Provide the (x, y) coordinate of the cell's center where the given text is located.  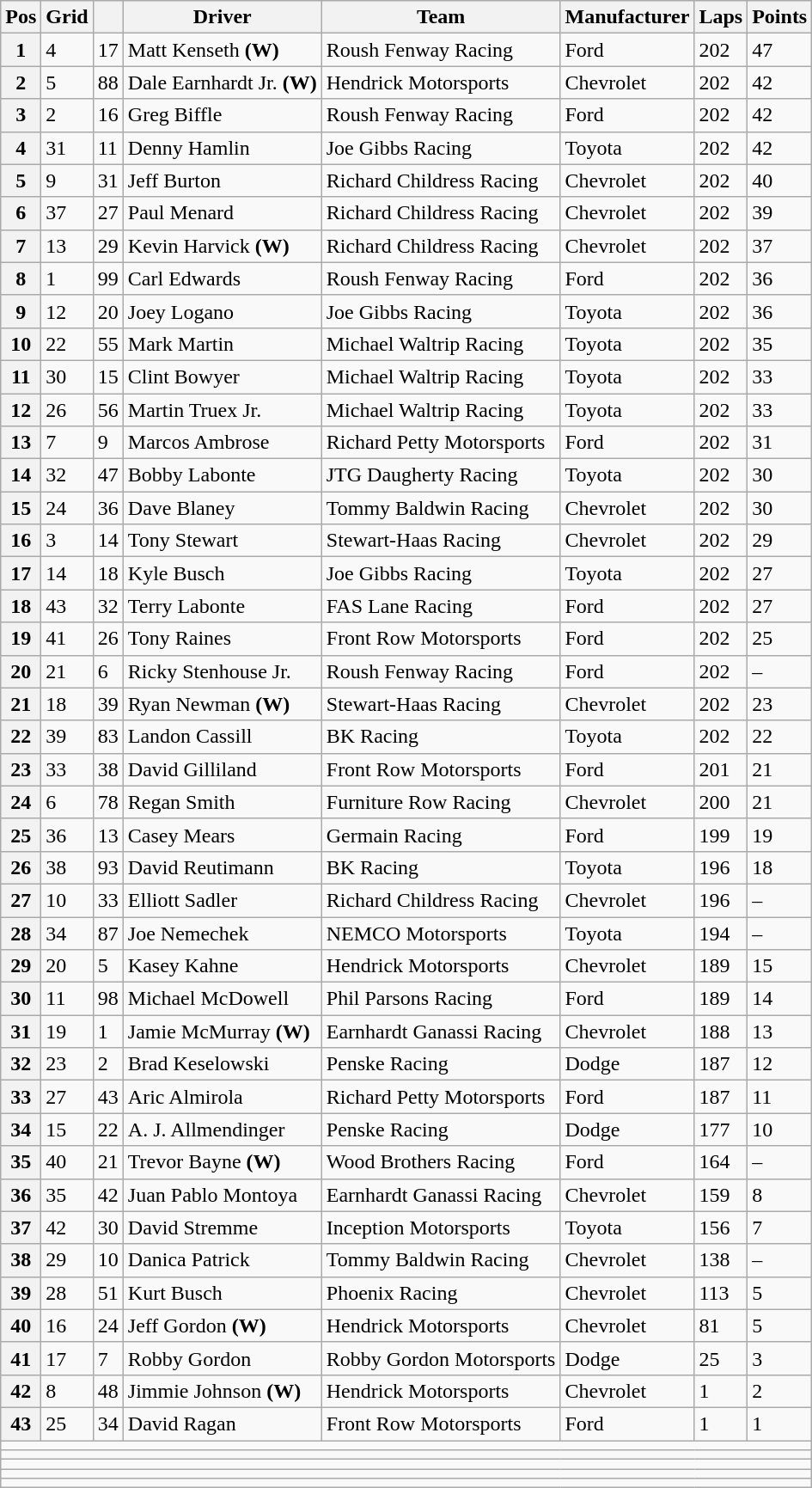
Jeff Burton (222, 181)
Landon Cassill (222, 737)
David Reutimann (222, 867)
Laps (721, 17)
Tony Raines (222, 639)
Jimmie Johnson (W) (222, 1391)
Kurt Busch (222, 1293)
Grid (67, 17)
Ryan Newman (W) (222, 704)
Phil Parsons Racing (441, 999)
83 (108, 737)
Phoenix Racing (441, 1293)
200 (721, 802)
Kyle Busch (222, 573)
159 (721, 1195)
Michael McDowell (222, 999)
Jamie McMurray (W) (222, 1032)
Terry Labonte (222, 606)
Bobby Labonte (222, 475)
Points (780, 17)
156 (721, 1228)
Greg Biffle (222, 115)
Paul Menard (222, 213)
Pos (21, 17)
Furniture Row Racing (441, 802)
Robby Gordon Motorsports (441, 1358)
194 (721, 933)
Casey Mears (222, 835)
113 (721, 1293)
199 (721, 835)
177 (721, 1130)
David Ragan (222, 1424)
Ricky Stenhouse Jr. (222, 671)
Kevin Harvick (W) (222, 246)
David Gilliland (222, 769)
Joey Logano (222, 311)
A. J. Allmendinger (222, 1130)
Tony Stewart (222, 541)
Regan Smith (222, 802)
81 (721, 1326)
Brad Keselowski (222, 1064)
188 (721, 1032)
Dale Earnhardt Jr. (W) (222, 83)
NEMCO Motorsports (441, 933)
Manufacturer (627, 17)
Jeff Gordon (W) (222, 1326)
Inception Motorsports (441, 1228)
Clint Bowyer (222, 377)
138 (721, 1260)
Trevor Bayne (W) (222, 1162)
FAS Lane Racing (441, 606)
78 (108, 802)
Matt Kenseth (W) (222, 50)
56 (108, 410)
Kasey Kahne (222, 966)
98 (108, 999)
Wood Brothers Racing (441, 1162)
Elliott Sadler (222, 900)
Mark Martin (222, 344)
Aric Almirola (222, 1097)
Driver (222, 17)
51 (108, 1293)
Danica Patrick (222, 1260)
Martin Truex Jr. (222, 410)
164 (721, 1162)
Juan Pablo Montoya (222, 1195)
Carl Edwards (222, 279)
48 (108, 1391)
88 (108, 83)
93 (108, 867)
Robby Gordon (222, 1358)
David Stremme (222, 1228)
Marcos Ambrose (222, 443)
Joe Nemechek (222, 933)
201 (721, 769)
Team (441, 17)
55 (108, 344)
Denny Hamlin (222, 148)
JTG Daugherty Racing (441, 475)
Germain Racing (441, 835)
87 (108, 933)
Dave Blaney (222, 508)
99 (108, 279)
